Output the (X, Y) coordinate of the center of the cell containing the given text.  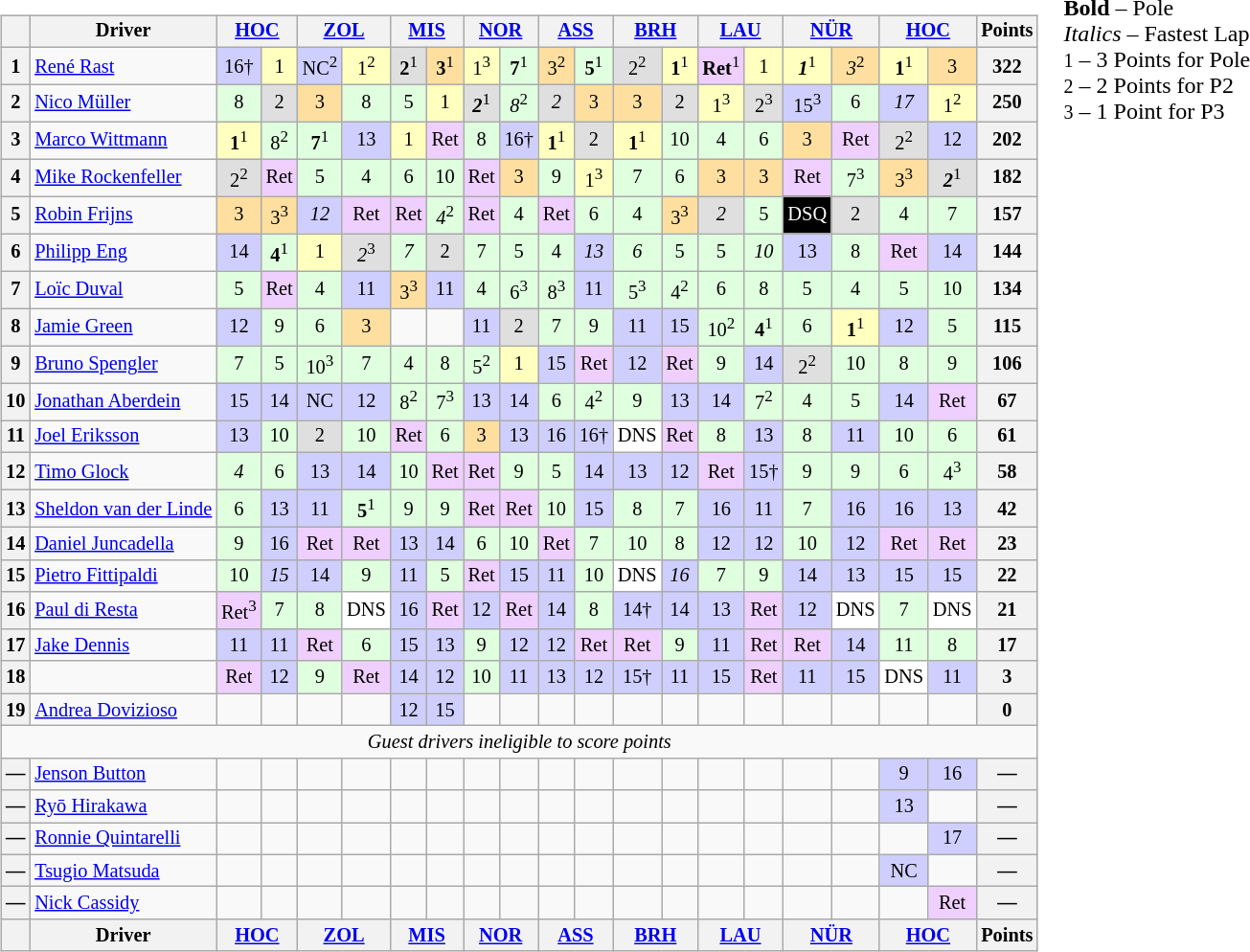
61 (1007, 437)
Timo Glock (123, 471)
18 (15, 677)
153 (807, 103)
43 (952, 471)
144 (1007, 253)
Tsugio Matsuda (123, 871)
Bruno Spengler (123, 364)
Paul di Resta (123, 611)
Jamie Green (123, 328)
DSQ (807, 215)
Nick Cassidy (123, 903)
Robin Frijns (123, 215)
83 (557, 289)
182 (1007, 178)
Mike Rockenfeller (123, 178)
Pietro Fittipaldi (123, 576)
Jenson Button (123, 774)
Jake Dennis (123, 646)
63 (519, 289)
Ret1 (720, 65)
134 (1007, 289)
31 (445, 65)
Loïc Duval (123, 289)
72 (763, 402)
Joel Eriksson (123, 437)
Guest drivers ineligible to score points (519, 742)
Philipp Eng (123, 253)
René Rast (123, 65)
14† (637, 611)
0 (1007, 710)
106 (1007, 364)
58 (1007, 471)
Ret3 (239, 611)
202 (1007, 140)
53 (637, 289)
Ronnie Quintarelli (123, 839)
322 (1007, 65)
19 (15, 710)
NC2 (320, 65)
Daniel Juncadella (123, 543)
67 (1007, 402)
Ryō Hirakawa (123, 806)
Nico Müller (123, 103)
103 (320, 364)
Andrea Dovizioso (123, 710)
52 (482, 364)
102 (720, 328)
115 (1007, 328)
Marco Wittmann (123, 140)
250 (1007, 103)
157 (1007, 215)
Jonathan Aberdein (123, 402)
Sheldon van der Linde (123, 508)
